Search for the cell housing the specified text and yield its (X, Y) center coordinate. 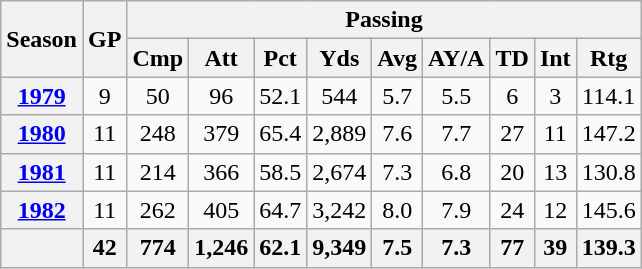
5.5 (456, 96)
544 (340, 96)
2,674 (340, 172)
214 (158, 172)
20 (512, 172)
13 (555, 172)
3 (555, 96)
Avg (398, 58)
145.6 (608, 210)
7.5 (398, 248)
774 (158, 248)
366 (222, 172)
96 (222, 96)
2,889 (340, 134)
130.8 (608, 172)
Pct (280, 58)
62.1 (280, 248)
GP (104, 39)
50 (158, 96)
9 (104, 96)
42 (104, 248)
Yds (340, 58)
1982 (42, 210)
27 (512, 134)
12 (555, 210)
Att (222, 58)
AY/A (456, 58)
262 (158, 210)
6 (512, 96)
65.4 (280, 134)
9,349 (340, 248)
6.8 (456, 172)
7.7 (456, 134)
Cmp (158, 58)
405 (222, 210)
1980 (42, 134)
8.0 (398, 210)
TD (512, 58)
Rtg (608, 58)
5.7 (398, 96)
1981 (42, 172)
77 (512, 248)
379 (222, 134)
7.9 (456, 210)
248 (158, 134)
Passing (384, 20)
58.5 (280, 172)
7.6 (398, 134)
1,246 (222, 248)
39 (555, 248)
147.2 (608, 134)
139.3 (608, 248)
Int (555, 58)
52.1 (280, 96)
64.7 (280, 210)
1979 (42, 96)
114.1 (608, 96)
24 (512, 210)
3,242 (340, 210)
Season (42, 39)
